Find where the given text appears and provide that cell's center as [x, y] coordinate. 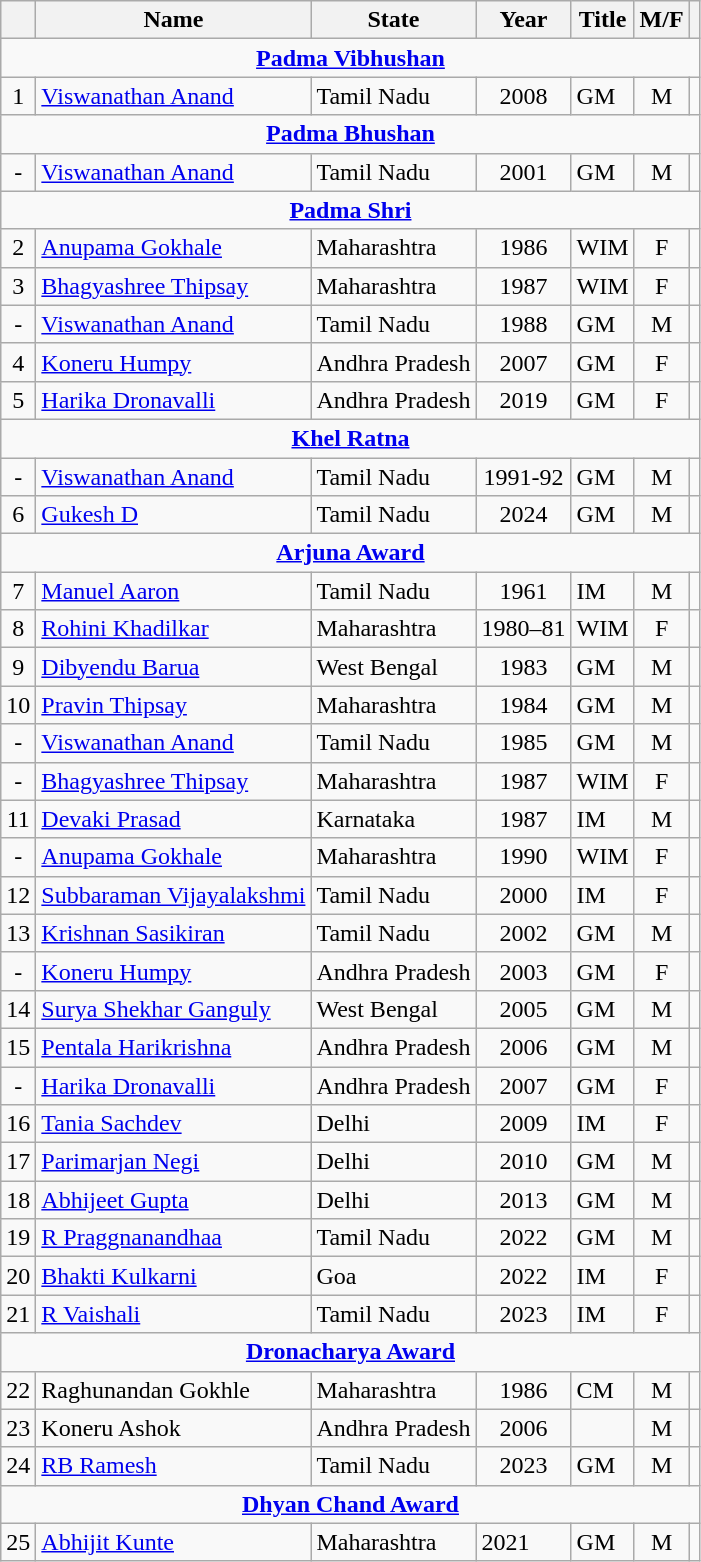
Khel Ratna [350, 438]
Karnataka [394, 819]
Padma Bhushan [350, 134]
17 [18, 1162]
16 [18, 1124]
22 [18, 1390]
Krishnan Sasikiran [174, 933]
Devaki Prasad [174, 819]
3 [18, 286]
2001 [524, 172]
Pravin Thipsay [174, 705]
Surya Shekhar Ganguly [174, 1009]
1988 [524, 324]
2024 [524, 515]
10 [18, 705]
2 [18, 248]
Padma Vibhushan [350, 58]
1980–81 [524, 629]
6 [18, 515]
Tania Sachdev [174, 1124]
R Vaishali [174, 1314]
9 [18, 667]
RB Ramesh [174, 1466]
2000 [524, 895]
11 [18, 819]
Koneru Ashok [174, 1428]
Bhakti Kulkarni [174, 1276]
Title [602, 20]
1985 [524, 743]
2008 [524, 96]
1990 [524, 857]
12 [18, 895]
1 [18, 96]
Rohini Khadilkar [174, 629]
2009 [524, 1124]
19 [18, 1238]
Pentala Harikrishna [174, 1047]
1984 [524, 705]
7 [18, 591]
21 [18, 1314]
Arjuna Award [350, 553]
CM [602, 1390]
1983 [524, 667]
Name [174, 20]
1961 [524, 591]
5 [18, 400]
8 [18, 629]
Manuel Aaron [174, 591]
2019 [524, 400]
2013 [524, 1200]
Abhijit Kunte [174, 1542]
Dronacharya Award [350, 1352]
Dhyan Chand Award [350, 1504]
Parimarjan Negi [174, 1162]
Goa [394, 1276]
25 [18, 1542]
2002 [524, 933]
Year [524, 20]
23 [18, 1428]
Padma Shri [350, 210]
Subbaraman Vijayalakshmi [174, 895]
Gukesh D [174, 515]
R Praggnanandhaa [174, 1238]
2010 [524, 1162]
4 [18, 362]
2021 [524, 1542]
Raghunandan Gokhle [174, 1390]
2003 [524, 971]
State [394, 20]
15 [18, 1047]
20 [18, 1276]
Abhijeet Gupta [174, 1200]
14 [18, 1009]
1991-92 [524, 477]
18 [18, 1200]
2005 [524, 1009]
Dibyendu Barua [174, 667]
13 [18, 933]
M/F [662, 20]
24 [18, 1466]
